Detect which cell encompasses the target text, then output its [x, y] center coordinate. 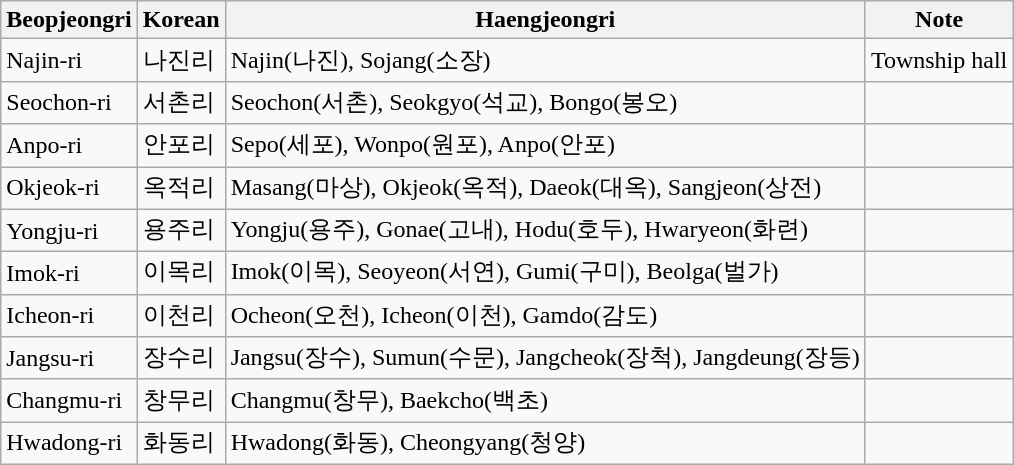
Yongju-ri [69, 230]
Imok(이목), Seoyeon(서연), Gumi(구미), Beolga(벌가) [545, 274]
Haengjeongri [545, 20]
Okjeok-ri [69, 188]
Najin(나진), Sojang(소장) [545, 60]
Korean [181, 20]
Seochon(서촌), Seokgyo(석교), Bongo(봉오) [545, 102]
옥적리 [181, 188]
Seochon-ri [69, 102]
서촌리 [181, 102]
Beopjeongri [69, 20]
Township hall [938, 60]
Changmu(창무), Baekcho(백초) [545, 400]
Najin-ri [69, 60]
Hwadong-ri [69, 444]
창무리 [181, 400]
Masang(마상), Okjeok(옥적), Daeok(대옥), Sangjeon(상전) [545, 188]
Icheon-ri [69, 316]
이목리 [181, 274]
Ocheon(오천), Icheon(이천), Gamdo(감도) [545, 316]
Jangsu(장수), Sumun(수문), Jangcheok(장척), Jangdeung(장등) [545, 358]
Anpo-ri [69, 146]
Changmu-ri [69, 400]
장수리 [181, 358]
Imok-ri [69, 274]
나진리 [181, 60]
Note [938, 20]
용주리 [181, 230]
안포리 [181, 146]
Hwadong(화동), Cheongyang(청양) [545, 444]
이천리 [181, 316]
화동리 [181, 444]
Sepo(세포), Wonpo(원포), Anpo(안포) [545, 146]
Jangsu-ri [69, 358]
Yongju(용주), Gonae(고내), Hodu(호두), Hwaryeon(화련) [545, 230]
